Capture the cell that displays the provided text and extract its (X, Y) central coordinate. 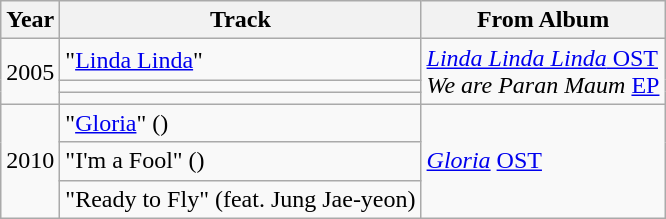
Track (240, 20)
"I'm a Fool" () (240, 161)
2010 (30, 161)
Year (30, 20)
Linda Linda Linda OST We are Paran Maum EP (543, 72)
"Gloria" () (240, 123)
2005 (30, 72)
"Linda Linda" (240, 60)
"Ready to Fly" (feat. Jung Jae-yeon) (240, 199)
From Album (543, 20)
Gloria OST (543, 161)
